Capture the cell that displays the provided text and extract its [x, y] central coordinate. 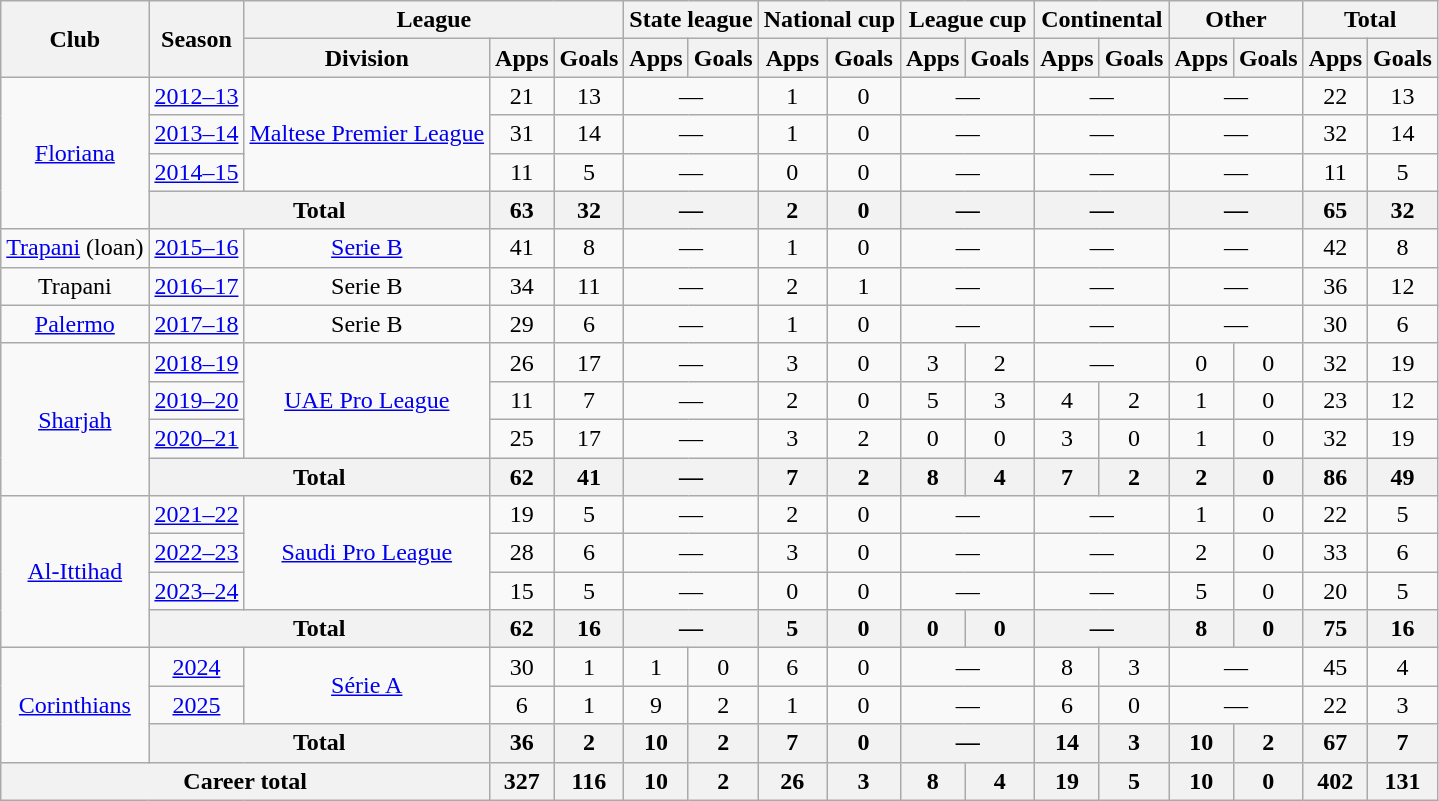
2023–24 [196, 591]
2012–13 [196, 96]
2015–16 [196, 248]
2022–23 [196, 553]
Corinthians [75, 705]
65 [1335, 210]
45 [1335, 667]
Season [196, 39]
29 [522, 324]
League cup [968, 20]
Maltese Premier League [367, 134]
2024 [196, 667]
25 [522, 438]
20 [1335, 591]
Palermo [75, 324]
UAE Pro League [367, 400]
Career total [246, 781]
2019–20 [196, 400]
2017–18 [196, 324]
42 [1335, 248]
League [434, 20]
2020–21 [196, 438]
15 [522, 591]
63 [522, 210]
2014–15 [196, 172]
Floriana [75, 153]
67 [1335, 743]
131 [1403, 781]
Trapani (loan) [75, 248]
21 [522, 96]
33 [1335, 553]
2018–19 [196, 362]
86 [1335, 477]
34 [522, 286]
Série A [367, 686]
75 [1335, 629]
327 [522, 781]
Trapani [75, 286]
Al-Ittihad [75, 572]
National cup [829, 20]
Other [1236, 20]
Continental [1102, 20]
2016–17 [196, 286]
2021–22 [196, 515]
28 [522, 553]
Club [75, 39]
9 [656, 705]
23 [1335, 400]
116 [589, 781]
402 [1335, 781]
2013–14 [196, 134]
2025 [196, 705]
31 [522, 134]
49 [1403, 477]
Division [367, 58]
State league [691, 20]
Sharjah [75, 419]
Saudi Pro League [367, 553]
